For the text-containing cell, return its midpoint in (X, Y) coordinate format. 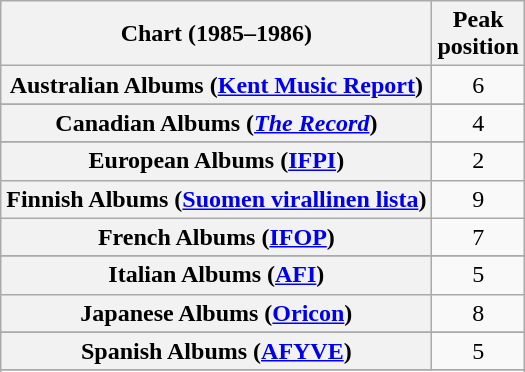
Japanese Albums (Oricon) (216, 313)
Italian Albums (AFI) (216, 275)
4 (478, 123)
7 (478, 237)
Canadian Albums (The Record) (216, 123)
French Albums (IFOP) (216, 237)
Australian Albums (Kent Music Report) (216, 85)
2 (478, 161)
Finnish Albums (Suomen virallinen lista) (216, 199)
Chart (1985–1986) (216, 34)
Spanish Albums (AFYVE) (216, 351)
European Albums (IFPI) (216, 161)
6 (478, 85)
9 (478, 199)
Peakposition (478, 34)
8 (478, 313)
